Return [x, y] of the center of cell containing provided text 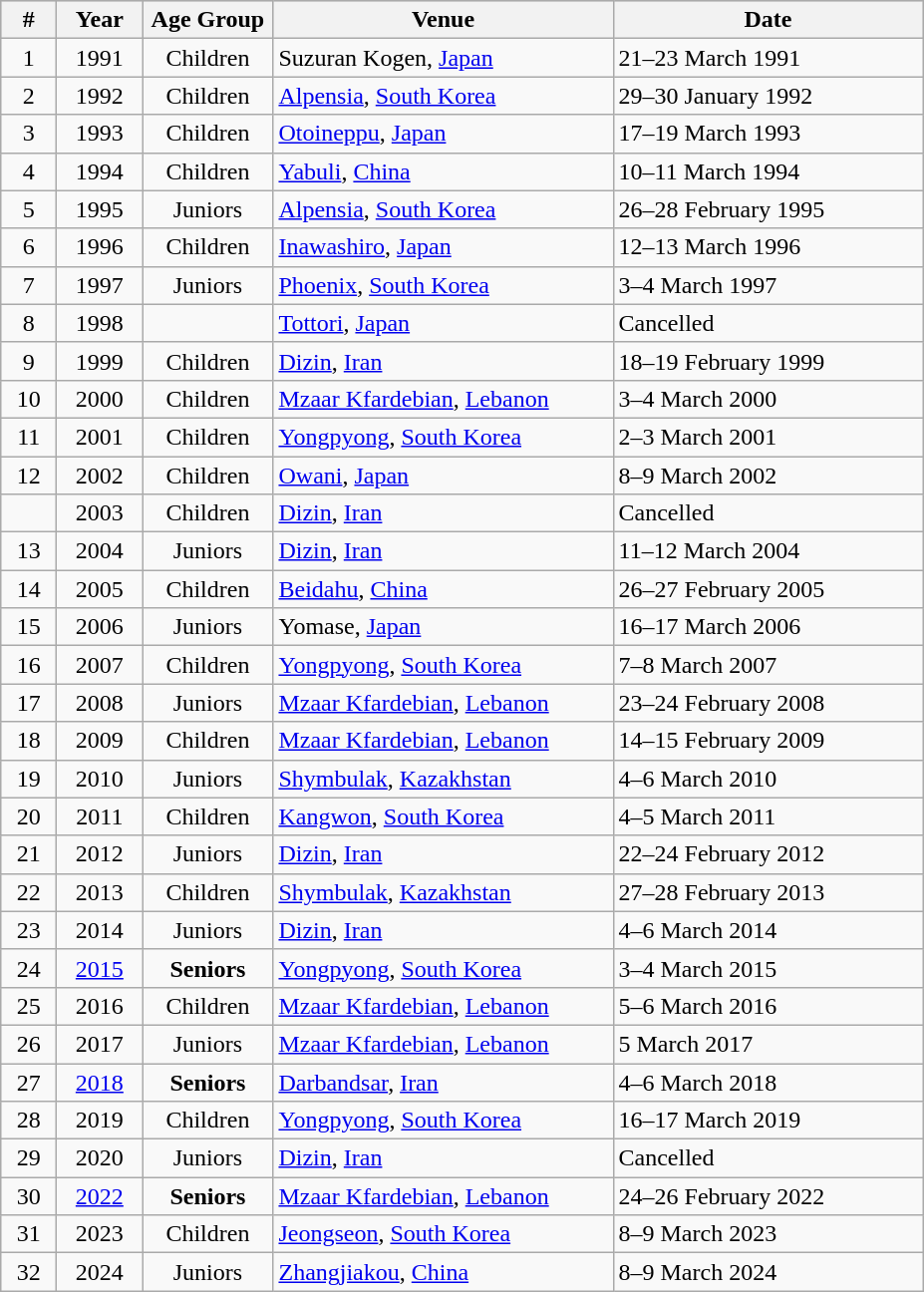
3 [29, 134]
4–6 March 2014 [768, 930]
4–5 March 2011 [768, 816]
23–24 February 2008 [768, 703]
26–28 February 1995 [768, 209]
2001 [100, 437]
Suzuran Kogen, Japan [443, 58]
27 [29, 1082]
28 [29, 1121]
17 [29, 703]
8–9 March 2002 [768, 476]
Owani, Japan [443, 476]
14–15 February 2009 [768, 741]
2 [29, 96]
2007 [100, 665]
3–4 March 2000 [768, 399]
Year [100, 20]
12–13 March 1996 [768, 247]
8–9 March 2023 [768, 1234]
2005 [100, 589]
3–4 March 2015 [768, 968]
24–26 February 2022 [768, 1196]
Jeongseon, South Korea [443, 1234]
13 [29, 551]
2010 [100, 779]
26–27 February 2005 [768, 589]
1997 [100, 285]
2006 [100, 627]
8–9 March 2024 [768, 1272]
29 [29, 1158]
# [29, 20]
25 [29, 1006]
4 [29, 171]
2011 [100, 816]
32 [29, 1272]
16–17 March 2006 [768, 627]
Tottori, Japan [443, 323]
20 [29, 816]
2012 [100, 854]
22–24 February 2012 [768, 854]
1991 [100, 58]
24 [29, 968]
29–30 January 1992 [768, 96]
12 [29, 476]
11 [29, 437]
5 [29, 209]
2016 [100, 1006]
2013 [100, 892]
2019 [100, 1121]
Otoineppu, Japan [443, 134]
2003 [100, 513]
21–23 March 1991 [768, 58]
27–28 February 2013 [768, 892]
11–12 March 2004 [768, 551]
1999 [100, 361]
2004 [100, 551]
2008 [100, 703]
17–19 March 1993 [768, 134]
31 [29, 1234]
Beidahu, China [443, 589]
Zhangjiakou, China [443, 1272]
7 [29, 285]
18 [29, 741]
Kangwon, South Korea [443, 816]
26 [29, 1044]
2017 [100, 1044]
16–17 March 2019 [768, 1121]
16 [29, 665]
2014 [100, 930]
10 [29, 399]
9 [29, 361]
6 [29, 247]
2024 [100, 1272]
14 [29, 589]
Phoenix, South Korea [443, 285]
5–6 March 2016 [768, 1006]
4–6 March 2018 [768, 1082]
4–6 March 2010 [768, 779]
Yomase, Japan [443, 627]
10–11 March 1994 [768, 171]
23 [29, 930]
2009 [100, 741]
1998 [100, 323]
21 [29, 854]
1993 [100, 134]
Age Group [207, 20]
22 [29, 892]
2–3 March 2001 [768, 437]
1994 [100, 171]
15 [29, 627]
Inawashiro, Japan [443, 247]
18–19 February 1999 [768, 361]
2023 [100, 1234]
Date [768, 20]
2002 [100, 476]
3–4 March 1997 [768, 285]
2000 [100, 399]
Venue [443, 20]
1 [29, 58]
2015 [100, 968]
2022 [100, 1196]
1992 [100, 96]
2020 [100, 1158]
1996 [100, 247]
5 March 2017 [768, 1044]
2018 [100, 1082]
19 [29, 779]
Yabuli, China [443, 171]
30 [29, 1196]
Darbandsar, Iran [443, 1082]
7–8 March 2007 [768, 665]
1995 [100, 209]
8 [29, 323]
